Locate the cell with the specified text and output its [X, Y] center coordinate. 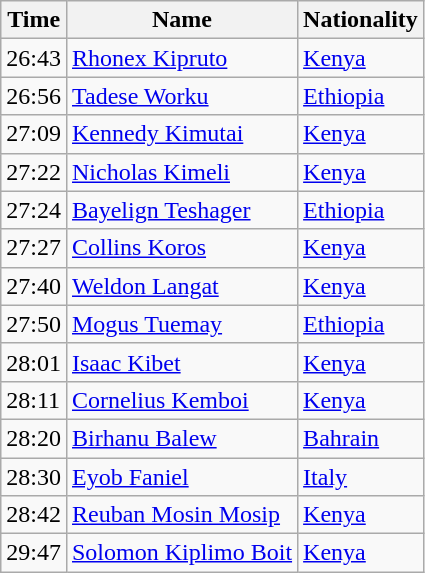
27:09 [34, 134]
Mogus Tuemay [182, 324]
Bayelign Teshager [182, 210]
29:47 [34, 553]
28:42 [34, 515]
Nationality [361, 20]
27:40 [34, 286]
Name [182, 20]
Solomon Kiplimo Boit [182, 553]
Weldon Langat [182, 286]
Reuban Mosin Mosip [182, 515]
Collins Koros [182, 248]
Tadese Worku [182, 96]
Italy [361, 477]
27:24 [34, 210]
Eyob Faniel [182, 477]
Bahrain [361, 438]
27:22 [34, 172]
Nicholas Kimeli [182, 172]
Birhanu Balew [182, 438]
28:30 [34, 477]
28:11 [34, 400]
28:01 [34, 362]
Rhonex Kipruto [182, 58]
Time [34, 20]
27:50 [34, 324]
Isaac Kibet [182, 362]
Kennedy Kimutai [182, 134]
26:56 [34, 96]
27:27 [34, 248]
26:43 [34, 58]
28:20 [34, 438]
Cornelius Kemboi [182, 400]
